Extract the (x, y) coordinate from the center of the cell holding the provided text.  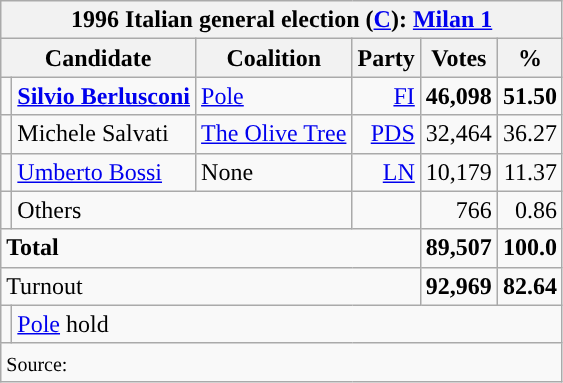
LN (386, 172)
Others (182, 210)
Pole (274, 96)
FI (386, 96)
Source: (282, 362)
Umberto Bossi (104, 172)
100.0 (530, 248)
1996 Italian general election (C): Milan 1 (282, 20)
82.64 (530, 286)
Michele Salvati (104, 134)
0.86 (530, 210)
36.27 (530, 134)
Party (386, 58)
51.50 (530, 96)
32,464 (458, 134)
Turnout (211, 286)
92,969 (458, 286)
Votes (458, 58)
766 (458, 210)
Silvio Berlusconi (104, 96)
Total (211, 248)
% (530, 58)
PDS (386, 134)
10,179 (458, 172)
89,507 (458, 248)
None (274, 172)
Coalition (274, 58)
Candidate (98, 58)
11.37 (530, 172)
Pole hold (288, 324)
46,098 (458, 96)
The Olive Tree (274, 134)
